Search for the cell housing the specified text and yield its [x, y] center coordinate. 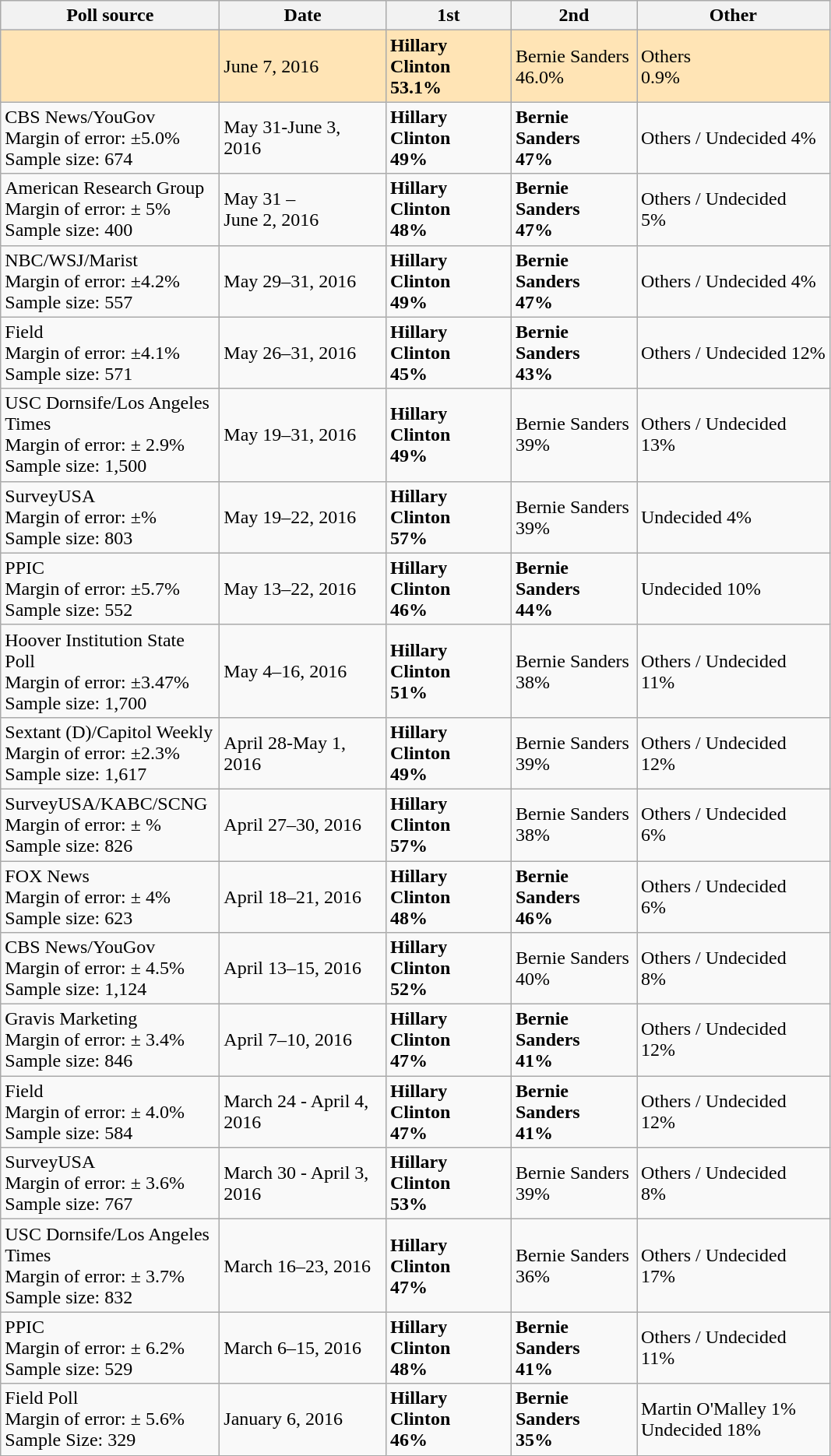
Gravis MarketingMargin of error: ± 3.4% Sample size: 846 [111, 1040]
May 19–22, 2016 [303, 517]
Martin O'Malley 1% Undecided 18% [734, 1419]
March 30 - April 3, 2016 [303, 1183]
Others / Undecided13% [734, 434]
PPICMargin of error: ± 6.2% Sample size: 529 [111, 1348]
Hillary Clinton 45% [449, 353]
Bernie Sanders40% [573, 969]
FOX NewsMargin of error: ± 4% Sample size: 623 [111, 897]
SurveyUSAMargin of error: ± 3.6% Sample size: 767 [111, 1183]
CBS News/YouGovMargin of error: ±5.0% Sample size: 674 [111, 138]
USC Dornsife/Los Angeles TimesMargin of error: ± 2.9% Sample size: 1,500 [111, 434]
April 27–30, 2016 [303, 825]
May 19–31, 2016 [303, 434]
March 24 - April 4, 2016 [303, 1112]
FieldMargin of error: ± 4.0% Sample size: 584 [111, 1112]
1st [449, 16]
FieldMargin of error: ±4.1% Sample size: 571 [111, 353]
Sextant (D)/Capitol WeeklyMargin of error: ±2.3% Sample size: 1,617 [111, 753]
June 7, 2016 [303, 66]
Bernie Sanders46% [573, 897]
American Research GroupMargin of error: ± 5% Sample size: 400 [111, 209]
Bernie Sanders36% [573, 1266]
Hillary Clinton53% [449, 1183]
April 18–21, 2016 [303, 897]
Others / Undecided5% [734, 209]
Hillary Clinton51% [449, 671]
Hoover Institution State PollMargin of error: ±3.47% Sample size: 1,700 [111, 671]
Hillary Clinton 57% [449, 517]
Other [734, 16]
NBC/WSJ/MaristMargin of error: ±4.2% Sample size: 557 [111, 281]
Date [303, 16]
March 6–15, 2016 [303, 1348]
Bernie Sanders43% [573, 353]
May 29–31, 2016 [303, 281]
Others0.9% [734, 66]
May 31-June 3, 2016 [303, 138]
May 31 – June 2, 2016 [303, 209]
Hillary Clinton52% [449, 969]
Field PollMargin of error: ± 5.6% Sample Size: 329 [111, 1419]
Others / Undecided 12% [734, 353]
USC Dornsife/Los Angeles TimesMargin of error: ± 3.7% Sample size: 832 [111, 1266]
Hillary Clinton57% [449, 825]
May 26–31, 2016 [303, 353]
Bernie Sanders 35% [573, 1419]
Undecided 10% [734, 589]
May 4–16, 2016 [303, 671]
Bernie Sanders 46.0% [573, 66]
Bernie Sanders44% [573, 589]
April 7–10, 2016 [303, 1040]
2nd [573, 16]
SurveyUSAMargin of error: ±% Sample size: 803 [111, 517]
Undecided 4% [734, 517]
SurveyUSA/KABC/SCNGMargin of error: ± % Sample size: 826 [111, 825]
January 6, 2016 [303, 1419]
Hillary Clinton 53.1% [449, 66]
Others / Undecided17% [734, 1266]
CBS News/YouGovMargin of error: ± 4.5% Sample size: 1,124 [111, 969]
Poll source [111, 16]
April 28-May 1, 2016 [303, 753]
March 16–23, 2016 [303, 1266]
April 13–15, 2016 [303, 969]
May 13–22, 2016 [303, 589]
PPICMargin of error: ±5.7% Sample size: 552 [111, 589]
